For the text-containing cell, return its midpoint in (x, y) coordinate format. 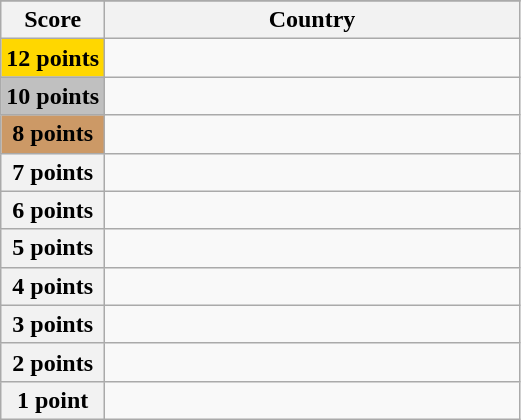
7 points (53, 172)
1 point (53, 400)
4 points (53, 286)
10 points (53, 96)
3 points (53, 324)
8 points (53, 134)
5 points (53, 248)
12 points (53, 58)
6 points (53, 210)
2 points (53, 362)
Country (312, 20)
Score (53, 20)
